Search for the cell housing the specified text and yield its (X, Y) center coordinate. 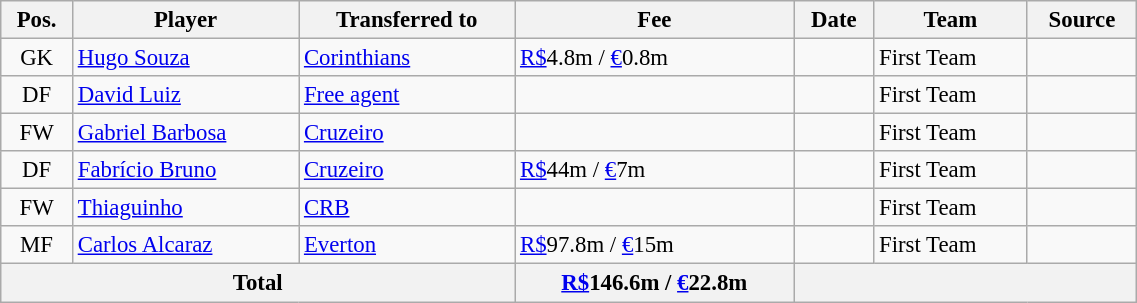
Fee (654, 20)
Date (834, 20)
Transferred to (407, 20)
Fabrício Bruno (185, 170)
CRB (407, 208)
Total (258, 283)
R$44m / €7m (654, 170)
Source (1082, 20)
Hugo Souza (185, 58)
MF (37, 245)
R$97.8m / €15m (654, 245)
Pos. (37, 20)
Team (950, 20)
Everton (407, 245)
R$146.6m / €22.8m (654, 283)
David Luiz (185, 95)
Corinthians (407, 58)
Carlos Alcaraz (185, 245)
Free agent (407, 95)
GK (37, 58)
Thiaguinho (185, 208)
R$4.8m / €0.8m (654, 58)
Player (185, 20)
Gabriel Barbosa (185, 133)
